Extract the [X, Y] coordinate from the center of the cell holding the provided text.  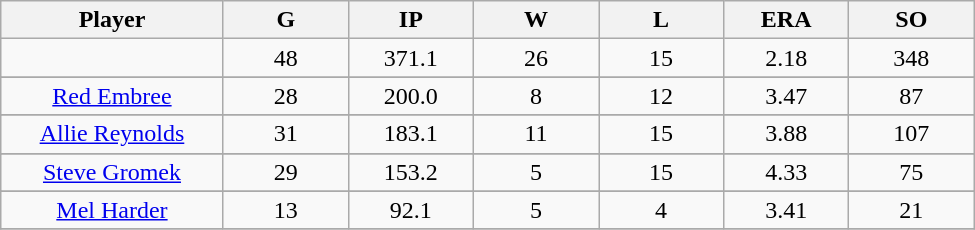
48 [286, 58]
4.33 [786, 172]
Mel Harder [112, 210]
3.88 [786, 134]
183.1 [410, 134]
29 [286, 172]
W [536, 20]
200.0 [410, 96]
Player [112, 20]
SO [912, 20]
13 [286, 210]
IP [410, 20]
Steve Gromek [112, 172]
31 [286, 134]
107 [912, 134]
26 [536, 58]
Red Embree [112, 96]
21 [912, 210]
92.1 [410, 210]
348 [912, 58]
12 [662, 96]
G [286, 20]
28 [286, 96]
L [662, 20]
371.1 [410, 58]
4 [662, 210]
2.18 [786, 58]
75 [912, 172]
3.47 [786, 96]
Allie Reynolds [112, 134]
3.41 [786, 210]
11 [536, 134]
153.2 [410, 172]
ERA [786, 20]
87 [912, 96]
8 [536, 96]
